Extract the (x, y) coordinate from the center of the cell holding the provided text.  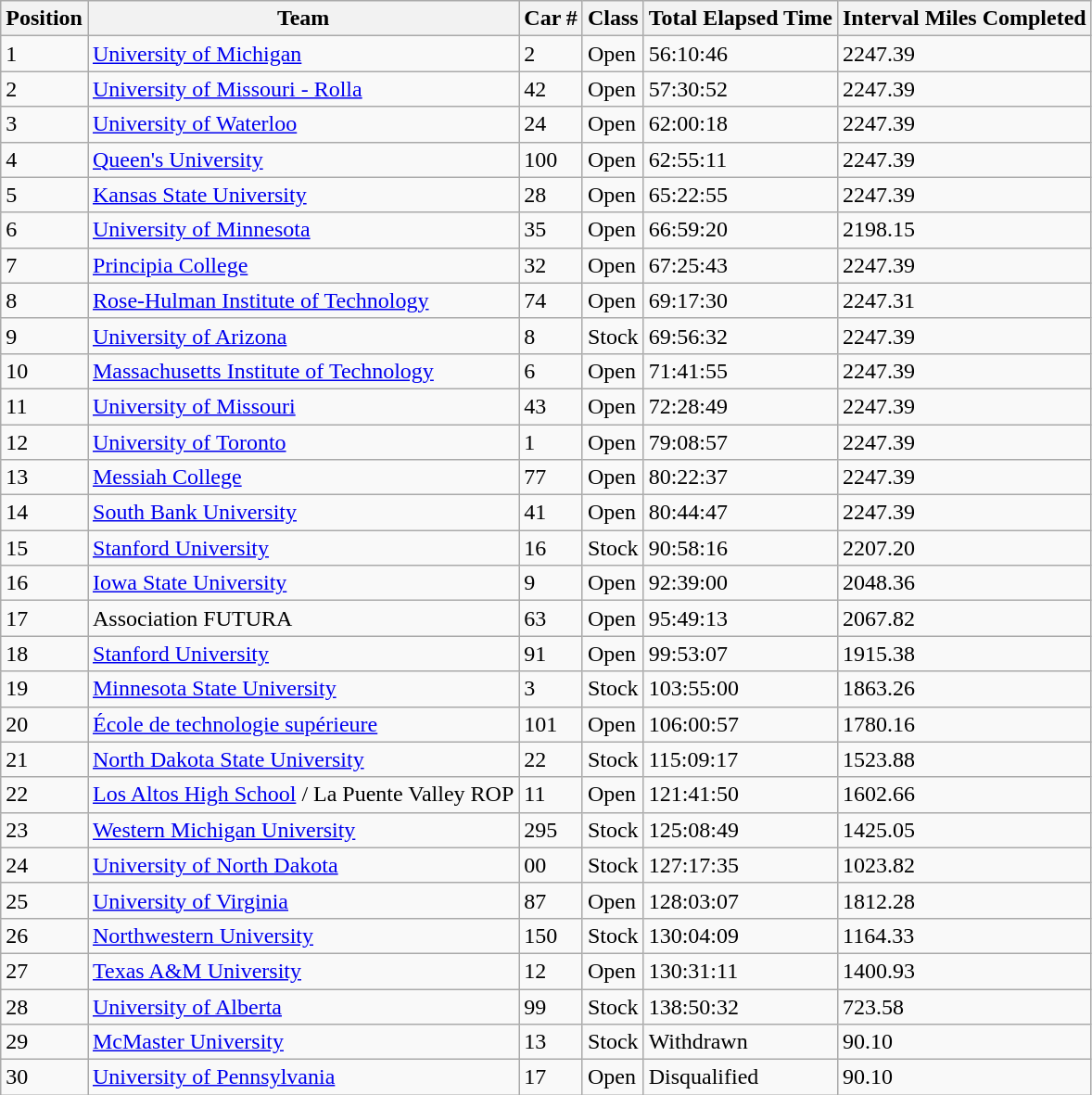
25 (44, 900)
130:31:11 (740, 971)
North Dakota State University (302, 759)
Position (44, 19)
2207.20 (964, 548)
106:00:57 (740, 724)
80:22:37 (740, 477)
67:25:43 (740, 265)
2048.36 (964, 583)
20 (44, 724)
71:41:55 (740, 371)
7 (44, 265)
University of Pennsylvania (302, 1077)
2067.82 (964, 618)
Team (302, 19)
University of Minnesota (302, 230)
5 (44, 195)
101 (551, 724)
University of Arizona (302, 336)
14 (44, 513)
1523.88 (964, 759)
65:22:55 (740, 195)
62:00:18 (740, 124)
Total Elapsed Time (740, 19)
99 (551, 1006)
University of North Dakota (302, 865)
23 (44, 830)
2247.31 (964, 300)
150 (551, 936)
100 (551, 159)
Interval Miles Completed (964, 19)
South Bank University (302, 513)
Texas A&M University (302, 971)
125:08:49 (740, 830)
University of Waterloo (302, 124)
91 (551, 654)
1602.66 (964, 795)
723.58 (964, 1006)
43 (551, 406)
Minnesota State University (302, 689)
69:17:30 (740, 300)
115:09:17 (740, 759)
00 (551, 865)
1915.38 (964, 654)
103:55:00 (740, 689)
Class (613, 19)
University of Alberta (302, 1006)
Northwestern University (302, 936)
56:10:46 (740, 54)
62:55:11 (740, 159)
74 (551, 300)
128:03:07 (740, 900)
77 (551, 477)
26 (44, 936)
University of Toronto (302, 442)
72:28:49 (740, 406)
Association FUTURA (302, 618)
30 (44, 1077)
1164.33 (964, 936)
2198.15 (964, 230)
Messiah College (302, 477)
Withdrawn (740, 1042)
10 (44, 371)
29 (44, 1042)
Principia College (302, 265)
Massachusetts Institute of Technology (302, 371)
69:56:32 (740, 336)
95:49:13 (740, 618)
127:17:35 (740, 865)
19 (44, 689)
41 (551, 513)
63 (551, 618)
80:44:47 (740, 513)
Iowa State University (302, 583)
27 (44, 971)
121:41:50 (740, 795)
1812.28 (964, 900)
McMaster University (302, 1042)
32 (551, 265)
15 (44, 548)
University of Virginia (302, 900)
Car # (551, 19)
Rose-Hulman Institute of Technology (302, 300)
Western Michigan University (302, 830)
1863.26 (964, 689)
University of Missouri (302, 406)
Queen's University (302, 159)
1023.82 (964, 865)
138:50:32 (740, 1006)
21 (44, 759)
4 (44, 159)
57:30:52 (740, 89)
66:59:20 (740, 230)
Disqualified (740, 1077)
35 (551, 230)
1425.05 (964, 830)
130:04:09 (740, 936)
295 (551, 830)
École de technologie supérieure (302, 724)
Los Altos High School / La Puente Valley ROP (302, 795)
90:58:16 (740, 548)
Kansas State University (302, 195)
University of Missouri - Rolla (302, 89)
1780.16 (964, 724)
42 (551, 89)
University of Michigan (302, 54)
79:08:57 (740, 442)
87 (551, 900)
92:39:00 (740, 583)
99:53:07 (740, 654)
1400.93 (964, 971)
18 (44, 654)
